Determine the (X, Y) coordinate at the center of the cell enclosing the given text.  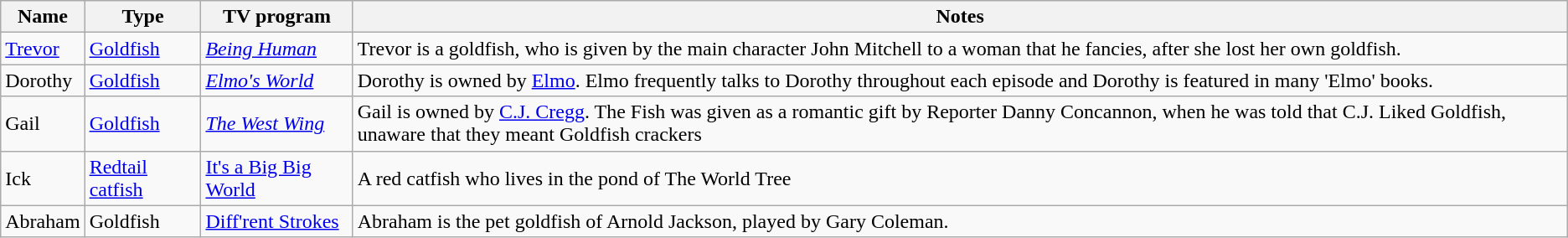
Redtail catfish (142, 178)
Elmo's World (276, 80)
Trevor is a goldfish, who is given by the main character John Mitchell to a woman that he fancies, after she lost her own goldfish. (960, 49)
Trevor (43, 49)
Name (43, 17)
TV program (276, 17)
The West Wing (276, 124)
A red catfish who lives in the pond of The World Tree (960, 178)
Being Human (276, 49)
Dorothy is owned by Elmo. Elmo frequently talks to Dorothy throughout each episode and Dorothy is featured in many 'Elmo' books. (960, 80)
Diff'rent Strokes (276, 221)
Type (142, 17)
Ick (43, 178)
Abraham (43, 221)
Notes (960, 17)
It's a Big Big World (276, 178)
Abraham is the pet goldfish of Arnold Jackson, played by Gary Coleman. (960, 221)
Gail (43, 124)
Dorothy (43, 80)
